Find where the given text appears and provide that cell's center as (X, Y) coordinate. 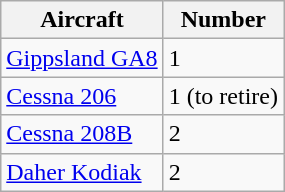
Cessna 206 (82, 96)
Number (223, 20)
Daher Kodiak (82, 172)
Aircraft (82, 20)
Gippsland GA8 (82, 58)
1 (to retire) (223, 96)
1 (223, 58)
Cessna 208B (82, 134)
